Pinpoint the cell where the given text exists, returning its (X, Y) midpoint coordinate. 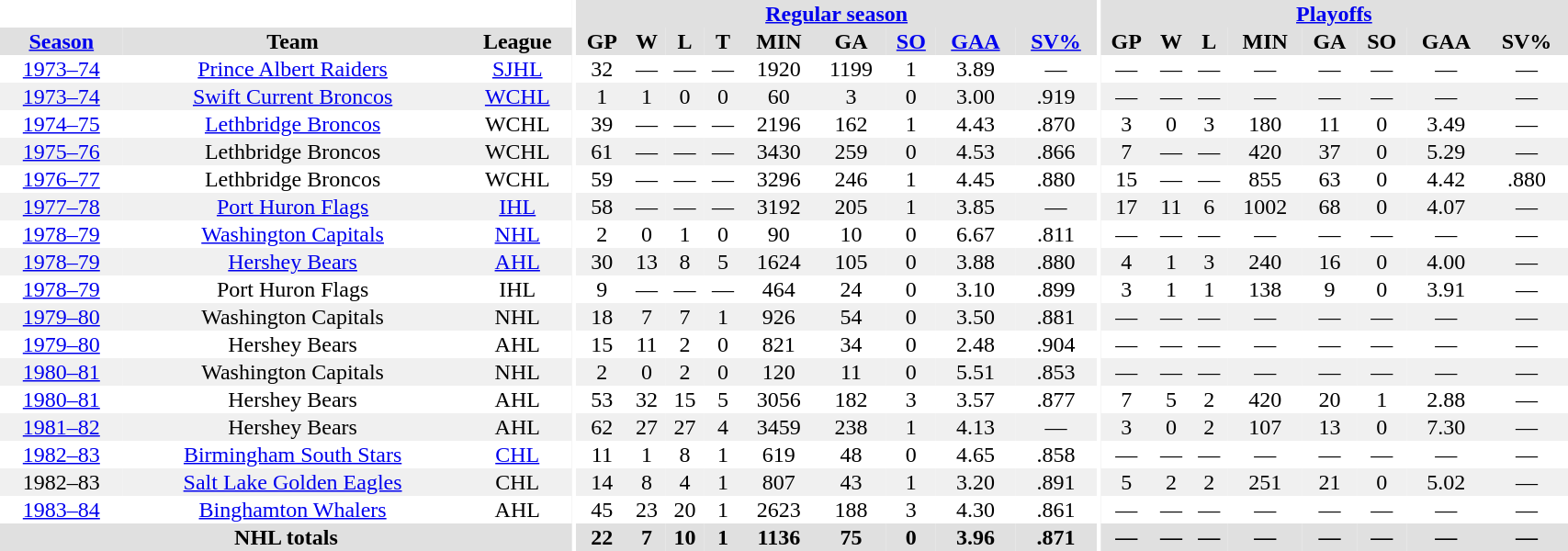
Binghamton Whalers (293, 510)
.919 (1056, 96)
62 (602, 427)
1002 (1265, 207)
5.29 (1446, 152)
.861 (1056, 510)
3.96 (976, 537)
4.42 (1446, 179)
30 (602, 262)
T (722, 41)
1981–82 (62, 427)
188 (851, 510)
1199 (851, 69)
4.45 (976, 179)
105 (851, 262)
League (518, 41)
3.91 (1446, 289)
Swift Current Broncos (293, 96)
Prince Albert Raiders (293, 69)
1983–84 (62, 510)
3.49 (1446, 124)
4.53 (976, 152)
75 (851, 537)
61 (602, 152)
619 (779, 455)
2.88 (1446, 399)
17 (1126, 207)
Season (62, 41)
3459 (779, 427)
68 (1329, 207)
SJHL (518, 69)
4.65 (976, 455)
34 (851, 344)
1136 (779, 537)
59 (602, 179)
39 (602, 124)
3.57 (976, 399)
.871 (1056, 537)
107 (1265, 427)
.904 (1056, 344)
855 (1265, 179)
246 (851, 179)
1976–77 (62, 179)
3.00 (976, 96)
3.85 (976, 207)
NHL totals (287, 537)
251 (1265, 482)
.811 (1056, 234)
43 (851, 482)
22 (602, 537)
5.02 (1446, 482)
240 (1265, 262)
63 (1329, 179)
.870 (1056, 124)
180 (1265, 124)
182 (851, 399)
4.00 (1446, 262)
60 (779, 96)
21 (1329, 482)
4.07 (1446, 207)
24 (851, 289)
Regular season (836, 14)
Playoffs (1334, 14)
926 (779, 317)
18 (602, 317)
.866 (1056, 152)
Team (293, 41)
Birmingham South Stars (293, 455)
4.43 (976, 124)
6 (1209, 207)
.853 (1056, 372)
1975–76 (62, 152)
.899 (1056, 289)
259 (851, 152)
807 (779, 482)
14 (602, 482)
7.30 (1446, 427)
37 (1329, 152)
1624 (779, 262)
.877 (1056, 399)
90 (779, 234)
54 (851, 317)
58 (602, 207)
205 (851, 207)
1920 (779, 69)
.881 (1056, 317)
162 (851, 124)
Salt Lake Golden Eagles (293, 482)
1977–78 (62, 207)
53 (602, 399)
1974–75 (62, 124)
4.30 (976, 510)
3.20 (976, 482)
45 (602, 510)
238 (851, 427)
3430 (779, 152)
2196 (779, 124)
16 (1329, 262)
3.88 (976, 262)
821 (779, 344)
5.51 (976, 372)
6.67 (976, 234)
464 (779, 289)
48 (851, 455)
23 (647, 510)
3.89 (976, 69)
.858 (1056, 455)
2623 (779, 510)
.891 (1056, 482)
3.50 (976, 317)
3296 (779, 179)
3.10 (976, 289)
120 (779, 372)
2.48 (976, 344)
138 (1265, 289)
3056 (779, 399)
3192 (779, 207)
4.13 (976, 427)
